Pinpoint the cell where the given text exists, returning its [X, Y] midpoint coordinate. 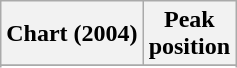
Chart (2004) [72, 34]
Peakposition [189, 34]
